Detect which cell encompasses the target text, then output its (X, Y) center coordinate. 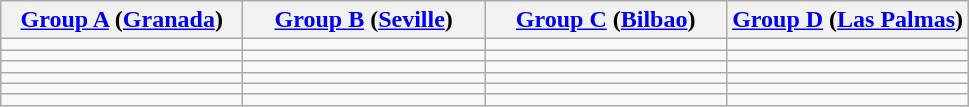
Group A (Granada) (122, 20)
Group C (Bilbao) (606, 20)
Group B (Seville) (364, 20)
Group D (Las Palmas) (848, 20)
